Locate the cell with the specified text and output its (X, Y) center coordinate. 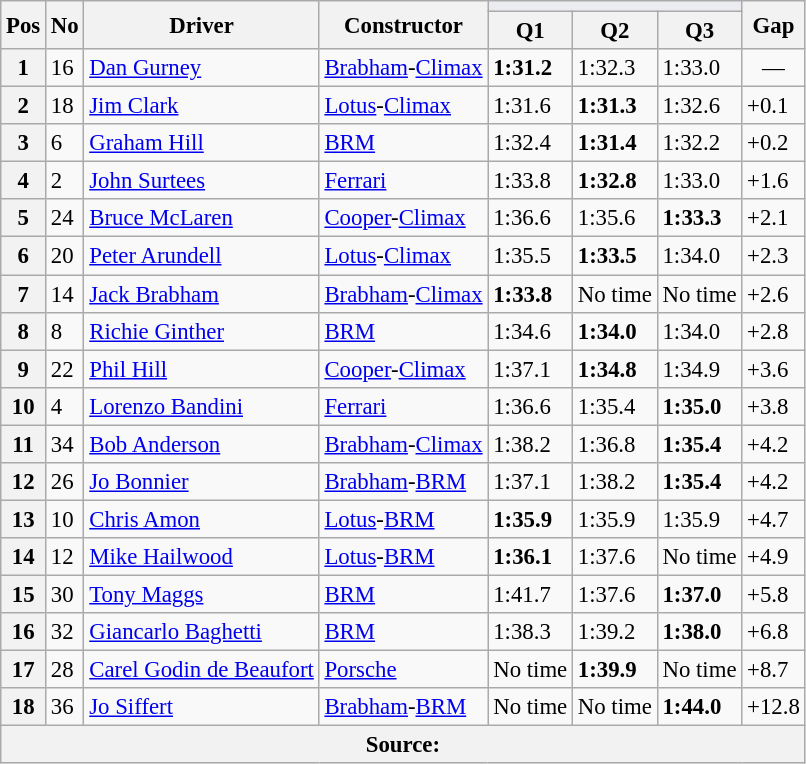
1:31.4 (616, 143)
+2.1 (774, 219)
1:41.7 (530, 594)
Carel Godin de Beaufort (202, 670)
1:35.0 (700, 406)
No (65, 25)
+4.7 (774, 519)
1:31.2 (530, 68)
+6.8 (774, 632)
1:37.0 (700, 594)
1 (24, 68)
1:35.6 (616, 219)
Giancarlo Baghetti (202, 632)
Constructor (404, 25)
Q2 (616, 31)
Richie Ginther (202, 331)
+3.8 (774, 406)
11 (24, 444)
Q3 (700, 31)
Mike Hailwood (202, 557)
+4.9 (774, 557)
1:34.9 (700, 369)
Q1 (530, 31)
26 (65, 482)
13 (24, 519)
Pos (24, 25)
20 (65, 256)
7 (24, 294)
5 (24, 219)
+2.3 (774, 256)
15 (24, 594)
Chris Amon (202, 519)
Dan Gurney (202, 68)
22 (65, 369)
+12.8 (774, 707)
Jo Siffert (202, 707)
34 (65, 444)
1:34.6 (530, 331)
3 (24, 143)
1:36.8 (616, 444)
36 (65, 707)
Jo Bonnier (202, 482)
1:31.6 (530, 106)
Jack Brabham (202, 294)
John Surtees (202, 181)
1:44.0 (700, 707)
+0.2 (774, 143)
Graham Hill (202, 143)
Lorenzo Bandini (202, 406)
1:33.3 (700, 219)
17 (24, 670)
Phil Hill (202, 369)
1:39.2 (616, 632)
+3.6 (774, 369)
1:34.8 (616, 369)
+8.7 (774, 670)
+2.6 (774, 294)
1:32.2 (700, 143)
+1.6 (774, 181)
1:32.4 (530, 143)
32 (65, 632)
+2.8 (774, 331)
Peter Arundell (202, 256)
+0.1 (774, 106)
1:39.9 (616, 670)
1:33.5 (616, 256)
1:35.5 (530, 256)
28 (65, 670)
24 (65, 219)
1:38.3 (530, 632)
Source: (403, 745)
Tony Maggs (202, 594)
1:32.6 (700, 106)
Jim Clark (202, 106)
+5.8 (774, 594)
Gap (774, 25)
Bruce McLaren (202, 219)
— (774, 68)
Driver (202, 25)
9 (24, 369)
1:32.3 (616, 68)
1:36.1 (530, 557)
Porsche (404, 670)
1:38.0 (700, 632)
1:32.8 (616, 181)
1:31.3 (616, 106)
Bob Anderson (202, 444)
30 (65, 594)
